For the text-containing cell, return its midpoint in (x, y) coordinate format. 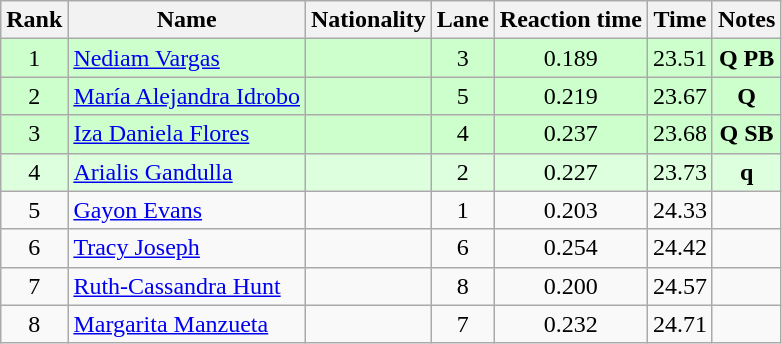
Rank (34, 20)
q (746, 172)
0.254 (570, 248)
24.71 (680, 324)
Arialis Gandulla (187, 172)
0.203 (570, 210)
24.57 (680, 286)
23.67 (680, 96)
María Alejandra Idrobo (187, 96)
Nediam Vargas (187, 58)
Gayon Evans (187, 210)
Lane (462, 20)
0.189 (570, 58)
23.68 (680, 134)
Ruth-Cassandra Hunt (187, 286)
Q PB (746, 58)
0.232 (570, 324)
0.237 (570, 134)
0.200 (570, 286)
Q (746, 96)
24.33 (680, 210)
24.42 (680, 248)
0.227 (570, 172)
Nationality (369, 20)
Margarita Manzueta (187, 324)
Q SB (746, 134)
23.51 (680, 58)
Iza Daniela Flores (187, 134)
0.219 (570, 96)
Notes (746, 20)
Reaction time (570, 20)
Name (187, 20)
23.73 (680, 172)
Time (680, 20)
Tracy Joseph (187, 248)
